Pinpoint the cell where the given text exists, returning its (X, Y) midpoint coordinate. 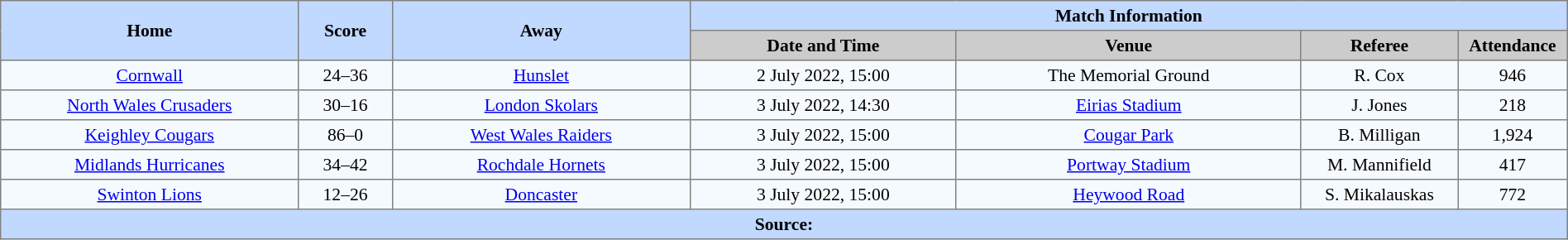
North Wales Crusaders (150, 105)
J. Jones (1379, 105)
M. Mannifield (1379, 165)
Cornwall (150, 75)
S. Mikalauskas (1379, 194)
417 (1513, 165)
Cougar Park (1128, 135)
Home (150, 31)
24–36 (346, 75)
B. Milligan (1379, 135)
Away (541, 31)
2 July 2022, 15:00 (823, 75)
Score (346, 31)
12–26 (346, 194)
1,924 (1513, 135)
Portway Stadium (1128, 165)
Match Information (1128, 16)
Venue (1128, 46)
Attendance (1513, 46)
Swinton Lions (150, 194)
R. Cox (1379, 75)
3 July 2022, 14:30 (823, 105)
Keighley Cougars (150, 135)
The Memorial Ground (1128, 75)
218 (1513, 105)
Hunslet (541, 75)
34–42 (346, 165)
Eirias Stadium (1128, 105)
30–16 (346, 105)
London Skolars (541, 105)
86–0 (346, 135)
Referee (1379, 46)
Midlands Hurricanes (150, 165)
Source: (784, 224)
Heywood Road (1128, 194)
772 (1513, 194)
Rochdale Hornets (541, 165)
Date and Time (823, 46)
946 (1513, 75)
West Wales Raiders (541, 135)
Doncaster (541, 194)
